From the cell containing the given text, extract its center point as [x, y] coordinate. 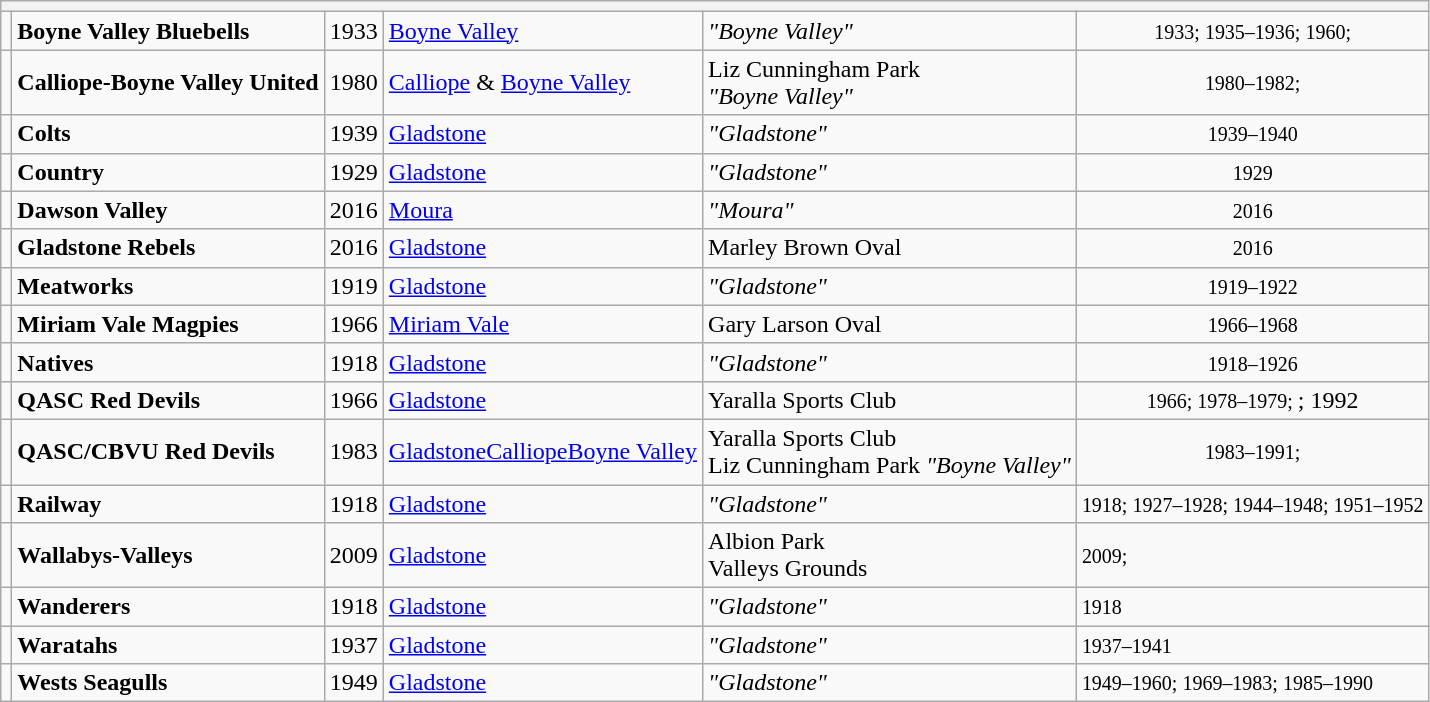
2009 [354, 556]
Gladstone Rebels [168, 248]
1966; 1978–1979; ; 1992 [1252, 400]
1918; 1927–1928; 1944–1948; 1951–1952 [1252, 503]
QASC Red Devils [168, 400]
1949–1960; 1969–1983; 1985–1990 [1252, 683]
1983 [354, 452]
Gary Larson Oval [890, 324]
1919 [354, 286]
"Boyne Valley" [890, 31]
Meatworks [168, 286]
"Moura" [890, 210]
1980 [354, 82]
Railway [168, 503]
Colts [168, 134]
QASC/CBVU Red Devils [168, 452]
1980–1982; [1252, 82]
1939–1940 [1252, 134]
1966–1968 [1252, 324]
1919–1922 [1252, 286]
Marley Brown Oval [890, 248]
Wanderers [168, 607]
Miriam Vale Magpies [168, 324]
1937–1941 [1252, 645]
1933; 1935–1936; 1960; [1252, 31]
1937 [354, 645]
Boyne Valley Bluebells [168, 31]
Wallabys-Valleys [168, 556]
Yaralla Sports ClubLiz Cunningham Park "Boyne Valley" [890, 452]
Dawson Valley [168, 210]
Calliope & Boyne Valley [542, 82]
Wests Seagulls [168, 683]
Boyne Valley [542, 31]
2009; [1252, 556]
GladstoneCalliopeBoyne Valley [542, 452]
1933 [354, 31]
1983–1991; [1252, 452]
Yaralla Sports Club [890, 400]
Country [168, 172]
Miriam Vale [542, 324]
Waratahs [168, 645]
Liz Cunningham Park"Boyne Valley" [890, 82]
1949 [354, 683]
Natives [168, 362]
Calliope-Boyne Valley United [168, 82]
1918–1926 [1252, 362]
Albion ParkValleys Grounds [890, 556]
Moura [542, 210]
1939 [354, 134]
